Return [X, Y] of the center of cell containing provided text 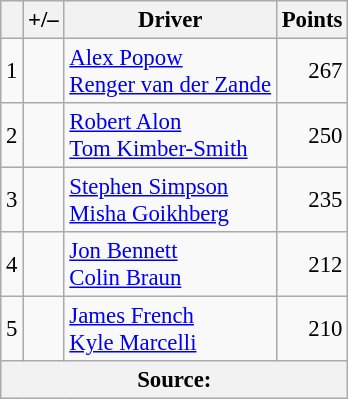
1 [12, 72]
5 [12, 330]
210 [312, 330]
Robert Alon Tom Kimber-Smith [170, 136]
267 [312, 72]
3 [12, 200]
2 [12, 136]
Jon Bennett Colin Braun [170, 264]
Stephen Simpson Misha Goikhberg [170, 200]
Driver [170, 20]
212 [312, 264]
Points [312, 20]
4 [12, 264]
James French Kyle Marcelli [170, 330]
235 [312, 200]
Alex Popow Renger van der Zande [170, 72]
250 [312, 136]
+/– [44, 20]
